Scan for the cell matching the given text and deliver its [x, y] coordinate at center. 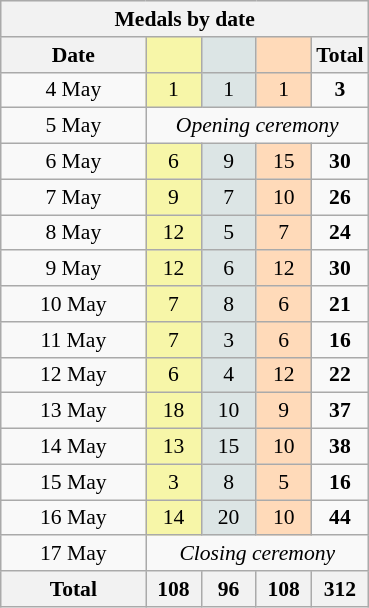
38 [340, 447]
21 [340, 304]
Medals by date [185, 19]
9 May [74, 269]
13 [174, 447]
11 May [74, 340]
18 [174, 411]
7 May [74, 197]
8 May [74, 233]
5 May [74, 126]
26 [340, 197]
Opening ceremony [258, 126]
44 [340, 518]
20 [228, 518]
17 May [74, 554]
15 May [74, 482]
24 [340, 233]
16 May [74, 518]
13 May [74, 411]
4 May [74, 90]
312 [340, 589]
12 May [74, 375]
37 [340, 411]
Closing ceremony [258, 554]
Date [74, 55]
22 [340, 375]
14 [174, 518]
96 [228, 589]
6 May [74, 162]
4 [228, 375]
10 May [74, 304]
14 May [74, 447]
